Detect which cell encompasses the target text, then output its (X, Y) center coordinate. 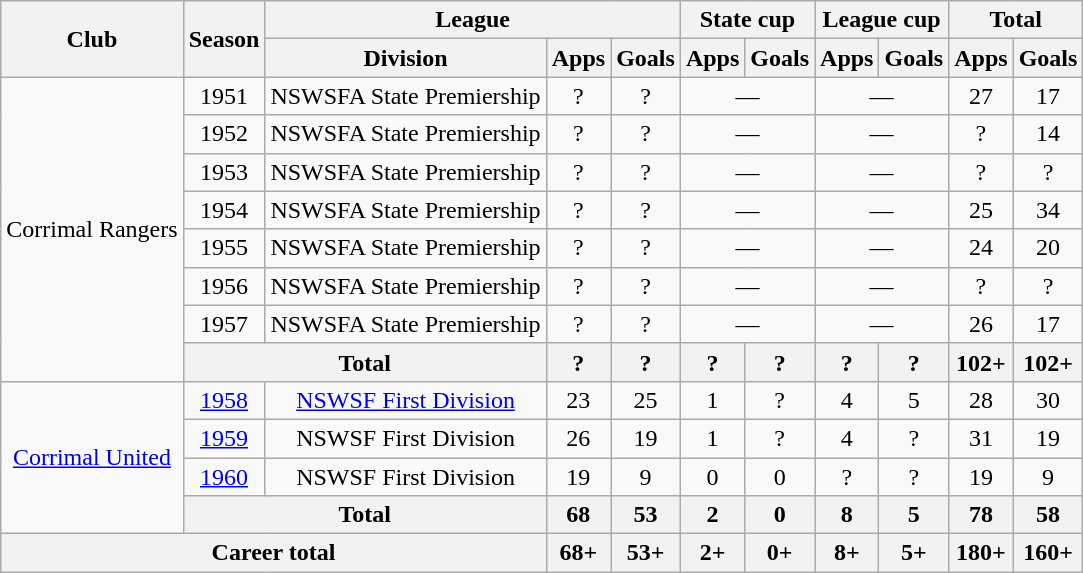
Corrimal United (92, 457)
27 (981, 96)
53+ (646, 553)
League (472, 20)
1959 (224, 438)
Corrimal Rangers (92, 229)
2+ (712, 553)
180+ (981, 553)
1954 (224, 210)
20 (1048, 248)
34 (1048, 210)
1951 (224, 96)
24 (981, 248)
Career total (274, 553)
State cup (747, 20)
53 (646, 515)
68+ (578, 553)
Division (406, 58)
160+ (1048, 553)
78 (981, 515)
1955 (224, 248)
1958 (224, 400)
Club (92, 39)
14 (1048, 134)
0+ (780, 553)
58 (1048, 515)
30 (1048, 400)
5+ (914, 553)
1957 (224, 324)
8+ (847, 553)
28 (981, 400)
1952 (224, 134)
1960 (224, 477)
68 (578, 515)
1953 (224, 172)
23 (578, 400)
Season (224, 39)
1956 (224, 286)
2 (712, 515)
League cup (882, 20)
8 (847, 515)
31 (981, 438)
